Find where the given text appears and provide that cell's center as [x, y] coordinate. 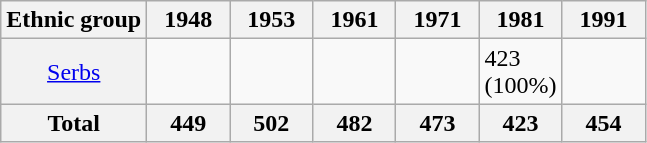
454 [604, 123]
Serbs [74, 72]
449 [188, 123]
1971 [438, 20]
Total [74, 123]
Ethnic group [74, 20]
473 [438, 123]
423 [520, 123]
1953 [272, 20]
502 [272, 123]
1961 [354, 20]
423 (100%) [520, 72]
1981 [520, 20]
482 [354, 123]
1991 [604, 20]
1948 [188, 20]
